Locate the cell with the specified text and output its [X, Y] center coordinate. 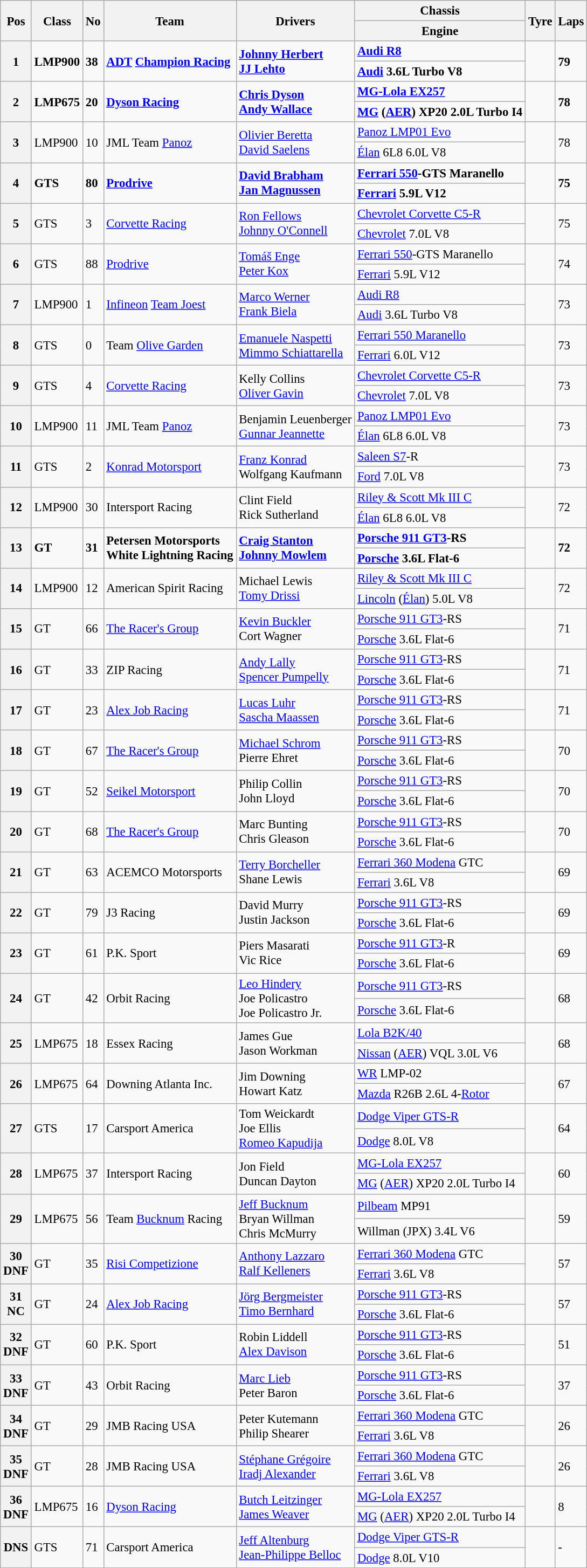
43 [93, 1385]
Seikel Motorsport [170, 792]
35DNF [16, 1467]
Olivier Beretta David Saelens [295, 142]
Jim Downing Howart Katz [295, 1084]
Marc Bunting Chris Gleason [295, 831]
Johnny Herbert JJ Lehto [295, 61]
Ron Fellows Johnny O'Connell [295, 223]
Engine [440, 31]
Robin Liddell Alex Davison [295, 1345]
David Murry Justin Jackson [295, 912]
Jörg Bergmeister Timo Bernhard [295, 1304]
Konrad Motorsport [170, 467]
Essex Racing [170, 1043]
7 [16, 304]
27 [16, 1129]
6 [16, 264]
Petersen Motorsports White Lightning Racing [170, 548]
52 [93, 792]
Craig Stanton Johnny Mowlem [295, 548]
74 [571, 264]
Lola B2K/40 [440, 1033]
Terry Borcheller Shane Lewis [295, 872]
Michael Schrom Pierre Ehret [295, 751]
61 [93, 953]
ADT Champion Racing [170, 61]
Ferrari 550 Maranello [440, 335]
Pos [16, 20]
88 [93, 264]
9 [16, 386]
Tomáš Enge Peter Kox [295, 264]
Jeff Bucknum Bryan Willman Chris McMurry [295, 1219]
Jeff Altenburg Jean-Philippe Belloc [295, 1548]
36DNF [16, 1507]
Kelly Collins Oliver Gavin [295, 386]
34DNF [16, 1426]
Ferrari 6.0L V12 [440, 355]
22 [16, 912]
33DNF [16, 1385]
DNS [16, 1548]
Saleen S7-R [440, 457]
33 [93, 670]
Risi Competizione [170, 1264]
Team Olive Garden [170, 345]
ZIP Racing [170, 670]
Peter Kutemann Philip Shearer [295, 1426]
Pilbeam MP91 [440, 1206]
63 [93, 872]
Anthony Lazzaro Ralf Kelleners [295, 1264]
Piers Masarati Vic Rice [295, 953]
Downing Atlanta Inc. [170, 1084]
Franz Konrad Wolfgang Kaufmann [295, 467]
Lucas Luhr Sascha Maassen [295, 710]
Laps [571, 20]
Team [170, 20]
21 [16, 872]
Clint Field Rick Sutherland [295, 507]
15 [16, 629]
38 [93, 61]
Philip Collin John Lloyd [295, 792]
Andy Lally Spencer Pumpelly [295, 670]
66 [93, 629]
Jon Field Duncan Dayton [295, 1173]
Mazda R26B 2.6L 4-Rotor [440, 1094]
32DNF [16, 1345]
No [93, 20]
David Brabham Jan Magnussen [295, 183]
American Spirit Racing [170, 589]
- [571, 1548]
ACEMCO Motorsports [170, 872]
Class [57, 20]
56 [93, 1219]
Willman (JPX) 3.4L V6 [440, 1231]
Lincoln (Élan) 5.0L V8 [440, 599]
WR LMP-02 [440, 1074]
51 [571, 1345]
35 [93, 1264]
30DNF [16, 1264]
Marco Werner Frank Biela [295, 304]
Tom Weickardt Joe Ellis Romeo Kapudija [295, 1129]
Michael Lewis Tomy Drissi [295, 589]
Chris Dyson Andy Wallace [295, 101]
31 [93, 548]
42 [93, 998]
Kevin Buckler Cort Wagner [295, 629]
Dodge 8.0L V8 [440, 1141]
13 [16, 548]
59 [571, 1219]
Leo Hindery Joe Policastro Joe Policastro Jr. [295, 998]
Ford 7.0L V8 [440, 477]
Stéphane Grégoire Iradj Alexander [295, 1467]
Chassis [440, 11]
0 [93, 345]
80 [93, 183]
Dodge 8.0L V10 [440, 1558]
Drivers [295, 20]
Team Bucknum Racing [170, 1219]
19 [16, 792]
25 [16, 1043]
14 [16, 589]
30 [93, 507]
James Gue Jason Workman [295, 1043]
Infineon Team Joest [170, 304]
Emanuele Naspetti Mimmo Schiattarella [295, 345]
5 [16, 223]
Tyre [540, 20]
Marc Lieb Peter Baron [295, 1385]
31NC [16, 1304]
Benjamin Leuenberger Gunnar Jeannette [295, 426]
J3 Racing [170, 912]
Butch Leitzinger James Weaver [295, 1507]
Nissan (AER) VQL 3.0L V6 [440, 1054]
Porsche 911 GT3-R [440, 943]
